From the cell containing the given text, extract its center point as (X, Y) coordinate. 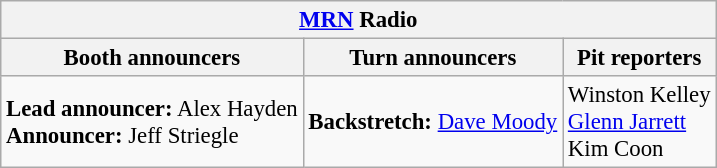
Winston KelleyGlenn JarrettKim Coon (640, 122)
Booth announcers (152, 58)
Pit reporters (640, 58)
Lead announcer: Alex HaydenAnnouncer: Jeff Striegle (152, 122)
Backstretch: Dave Moody (432, 122)
Turn announcers (432, 58)
MRN Radio (358, 20)
